Extract the (X, Y) coordinate from the center of the cell holding the provided text.  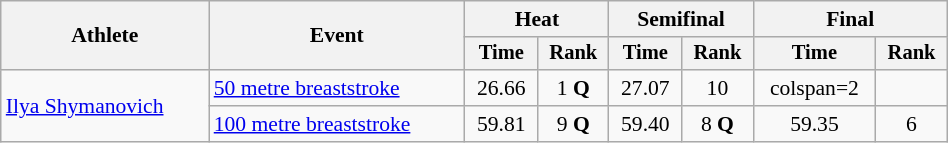
Event (337, 36)
27.07 (646, 88)
10 (718, 88)
59.40 (646, 124)
colspan=2 (814, 88)
Heat (537, 19)
59.35 (814, 124)
Ilya Shymanovich (105, 106)
Athlete (105, 36)
100 metre breaststroke (337, 124)
50 metre breaststroke (337, 88)
Final (850, 19)
9 Q (574, 124)
6 (912, 124)
1 Q (574, 88)
26.66 (502, 88)
59.81 (502, 124)
8 Q (718, 124)
Semifinal (681, 19)
